For the text-containing cell, return its midpoint in [x, y] coordinate format. 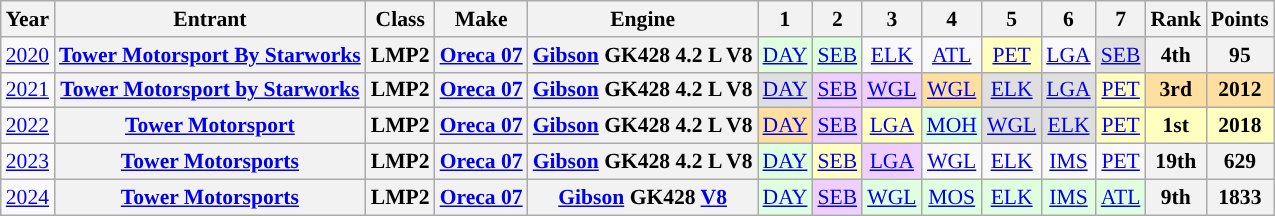
1st [1176, 126]
Tower Motorsport [210, 126]
2021 [28, 90]
Make [482, 19]
3rd [1176, 90]
3 [892, 19]
MOH [952, 126]
2 [837, 19]
Engine [643, 19]
2018 [1240, 126]
9th [1176, 197]
Tower Motorsport by Starworks [210, 90]
Year [28, 19]
Gibson GK428 V8 [643, 197]
4th [1176, 55]
1833 [1240, 197]
5 [1012, 19]
7 [1121, 19]
2012 [1240, 90]
6 [1068, 19]
Rank [1176, 19]
Class [400, 19]
Entrant [210, 19]
2022 [28, 126]
2024 [28, 197]
2023 [28, 162]
95 [1240, 55]
2020 [28, 55]
Tower Motorsport By Starworks [210, 55]
Points [1240, 19]
MOS [952, 197]
4 [952, 19]
19th [1176, 162]
1 [786, 19]
629 [1240, 162]
